Determine the [X, Y] coordinate at the center of the cell enclosing the given text.  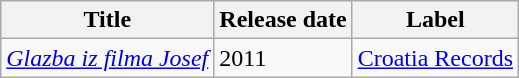
Release date [283, 20]
Label [435, 20]
Croatia Records [435, 58]
2011 [283, 58]
Glazba iz filma Josef [108, 58]
Title [108, 20]
